Capture the cell that displays the provided text and extract its [X, Y] central coordinate. 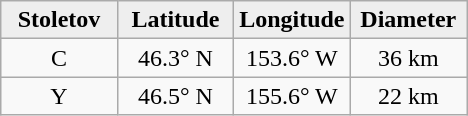
Stoletov [59, 20]
22 km [408, 96]
155.6° W [292, 96]
153.6° W [292, 58]
Diameter [408, 20]
Longitude [292, 20]
Latitude [175, 20]
C [59, 58]
46.5° N [175, 96]
46.3° N [175, 58]
Y [59, 96]
36 km [408, 58]
